Extract the (x, y) coordinate from the center of the cell holding the provided text.  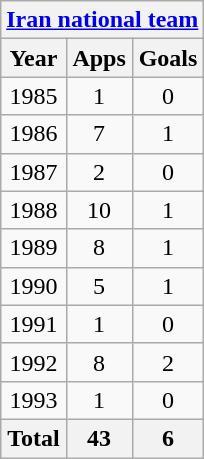
5 (99, 286)
Total (34, 438)
7 (99, 134)
1990 (34, 286)
Iran national team (102, 20)
1987 (34, 172)
1991 (34, 324)
1989 (34, 248)
1992 (34, 362)
Year (34, 58)
1986 (34, 134)
1993 (34, 400)
43 (99, 438)
10 (99, 210)
1988 (34, 210)
Goals (168, 58)
1985 (34, 96)
6 (168, 438)
Apps (99, 58)
